Return (x, y) of the center of cell containing provided text 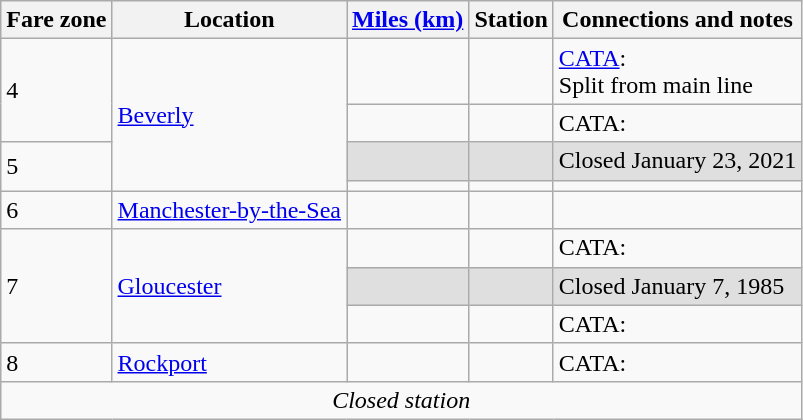
Rockport (229, 362)
Fare zone (56, 20)
Gloucester (229, 286)
Location (229, 20)
Miles (km) (407, 20)
Closed station (402, 400)
Station (511, 20)
CATA: Split from main line (677, 72)
Beverly (229, 115)
8 (56, 362)
Closed January 23, 2021 (677, 161)
Manchester-by-the-Sea (229, 210)
5 (56, 166)
Connections and notes (677, 20)
6 (56, 210)
7 (56, 286)
4 (56, 90)
Closed January 7, 1985 (677, 286)
